For the text-containing cell, return its midpoint in [X, Y] coordinate format. 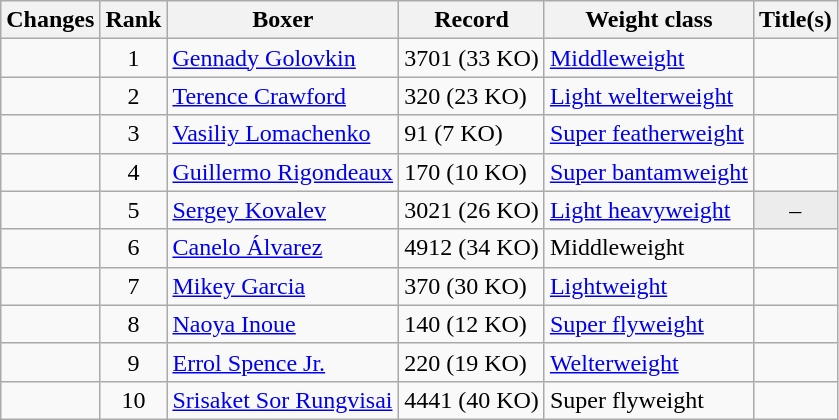
Naoya Inoue [283, 324]
220 (19 KO) [472, 362]
Mikey Garcia [283, 286]
140 (12 KO) [472, 324]
6 [134, 248]
Errol Spence Jr. [283, 362]
4 [134, 172]
Super bantamweight [648, 172]
2 [134, 96]
3701 (33 KO) [472, 58]
Gennady Golovkin [283, 58]
4441 (40 KO) [472, 400]
7 [134, 286]
Rank [134, 20]
Super featherweight [648, 134]
Canelo Álvarez [283, 248]
Weight class [648, 20]
Boxer [283, 20]
Title(s) [795, 20]
10 [134, 400]
Record [472, 20]
Light heavyweight [648, 210]
– [795, 210]
Sergey Kovalev [283, 210]
8 [134, 324]
Welterweight [648, 362]
5 [134, 210]
Terence Crawford [283, 96]
3 [134, 134]
9 [134, 362]
Vasiliy Lomachenko [283, 134]
170 (10 KO) [472, 172]
3021 (26 KO) [472, 210]
370 (30 KO) [472, 286]
320 (23 KO) [472, 96]
1 [134, 58]
91 (7 KO) [472, 134]
Lightweight [648, 286]
Light welterweight [648, 96]
Guillermo Rigondeaux [283, 172]
4912 (34 KO) [472, 248]
Srisaket Sor Rungvisai [283, 400]
Changes [50, 20]
